Identify which cell holds the provided text, then report its (x, y) central coordinate. 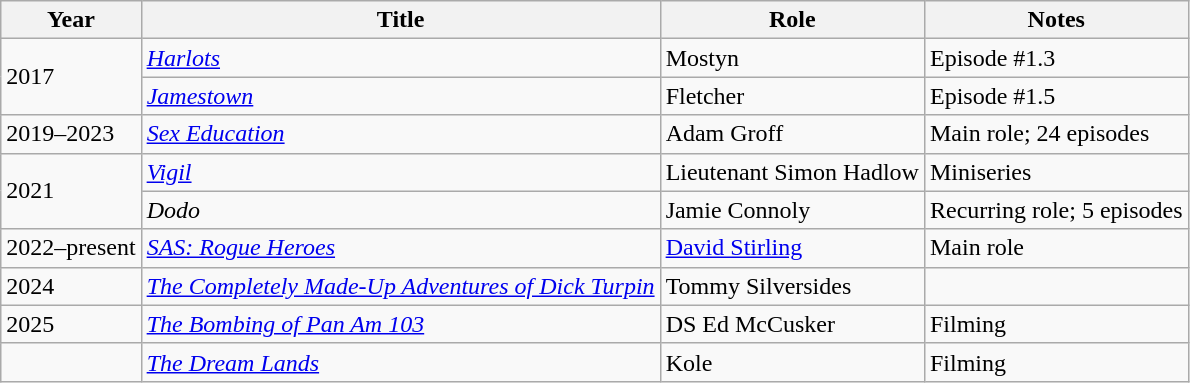
Harlots (400, 58)
Sex Education (400, 134)
Episode #1.5 (1056, 96)
Tommy Silversides (792, 286)
Year (71, 20)
2024 (71, 286)
Adam Groff (792, 134)
Fletcher (792, 96)
The Bombing of Pan Am 103 (400, 324)
Vigil (400, 172)
2025 (71, 324)
DS Ed McCusker (792, 324)
Mostyn (792, 58)
SAS: Rogue Heroes (400, 248)
2019–2023 (71, 134)
The Dream Lands (400, 362)
2021 (71, 191)
Title (400, 20)
Main role (1056, 248)
David Stirling (792, 248)
Kole (792, 362)
Miniseries (1056, 172)
2017 (71, 77)
The Completely Made-Up Adventures of Dick Turpin (400, 286)
Recurring role; 5 episodes (1056, 210)
Jamestown (400, 96)
Dodo (400, 210)
2022–present (71, 248)
Main role; 24 episodes (1056, 134)
Lieutenant Simon Hadlow (792, 172)
Episode #1.3 (1056, 58)
Notes (1056, 20)
Role (792, 20)
Jamie Connoly (792, 210)
